Pinpoint the cell where the given text exists, returning its [X, Y] midpoint coordinate. 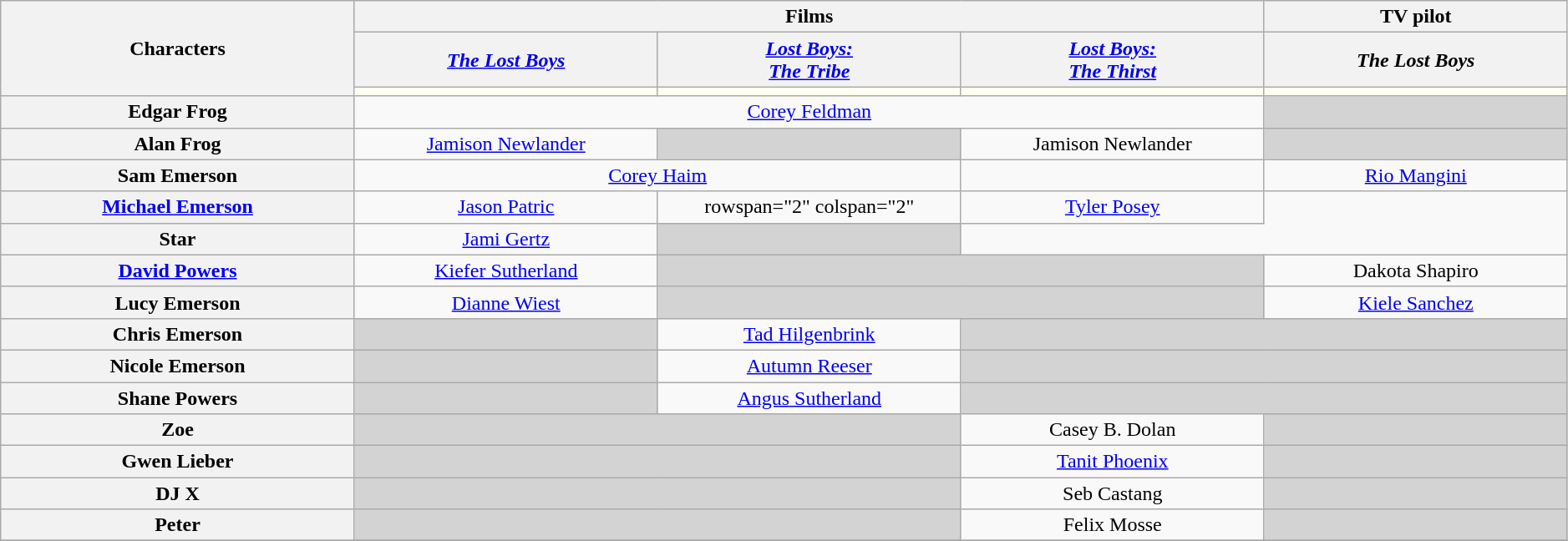
Felix Mosse [1113, 525]
Lost Boys: The Tribe [809, 60]
Gwen Lieber [178, 462]
Seb Castang [1113, 493]
Autumn Reeser [809, 366]
Corey Haim [657, 175]
Casey B. Dolan [1113, 430]
Edgar Frog [178, 112]
Lost Boys: The Thirst [1113, 60]
Corey Feldman [809, 112]
Rio Mangini [1415, 175]
Dianne Wiest [506, 302]
Jami Gertz [506, 239]
Peter [178, 525]
Nicole Emerson [178, 366]
Dakota Shapiro [1415, 270]
Alan Frog [178, 144]
Characters [178, 48]
Sam Emerson [178, 175]
David Powers [178, 270]
Lucy Emerson [178, 302]
Films [809, 17]
Kiefer Sutherland [506, 270]
Michael Emerson [178, 207]
Star [178, 239]
Tyler Posey [1113, 207]
TV pilot [1415, 17]
Angus Sutherland [809, 398]
Shane Powers [178, 398]
Zoe [178, 430]
Kiele Sanchez [1415, 302]
rowspan="2" colspan="2" [809, 207]
Jason Patric [506, 207]
DJ X [178, 493]
Chris Emerson [178, 334]
Tanit Phoenix [1113, 462]
Tad Hilgenbrink [809, 334]
